Return the (X, Y) coordinate for the center point of the cell that contains the specified text.  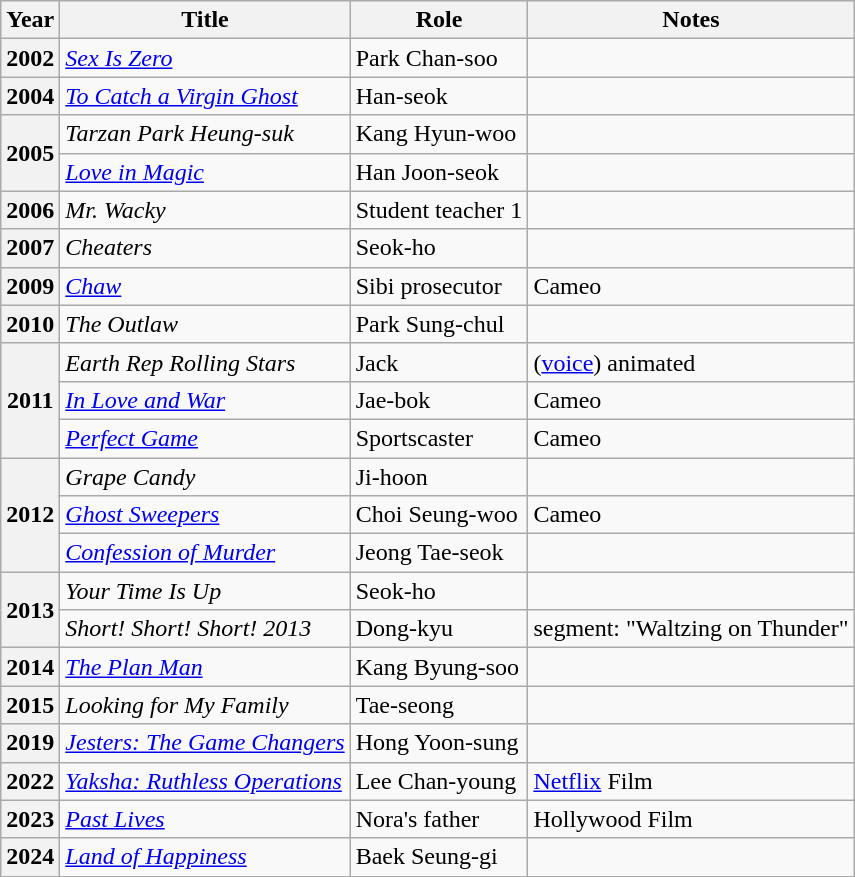
To Catch a Virgin Ghost (205, 96)
Lee Chan-young (439, 781)
Jack (439, 362)
Past Lives (205, 819)
Ji-hoon (439, 477)
Netflix Film (691, 781)
Kang Byung-soo (439, 667)
The Outlaw (205, 324)
Perfect Game (205, 438)
2002 (30, 58)
Choi Seung-woo (439, 515)
segment: "Waltzing on Thunder" (691, 629)
Nora's father (439, 819)
The Plan Man (205, 667)
Ghost Sweepers (205, 515)
2011 (30, 400)
Dong-kyu (439, 629)
2014 (30, 667)
2007 (30, 248)
In Love and War (205, 400)
2015 (30, 705)
Park Sung-chul (439, 324)
2024 (30, 857)
Hollywood Film (691, 819)
Tarzan Park Heung-suk (205, 134)
2023 (30, 819)
Confession of Murder (205, 553)
Yaksha: Ruthless Operations (205, 781)
Jeong Tae-seok (439, 553)
Jae-bok (439, 400)
Role (439, 20)
Student teacher 1 (439, 210)
Your Time Is Up (205, 591)
Mr. Wacky (205, 210)
Looking for My Family (205, 705)
Grape Candy (205, 477)
2004 (30, 96)
Tae-seong (439, 705)
2005 (30, 153)
2022 (30, 781)
Sex Is Zero (205, 58)
Short! Short! Short! 2013 (205, 629)
2013 (30, 610)
Land of Happiness (205, 857)
Notes (691, 20)
Love in Magic (205, 172)
Year (30, 20)
Jesters: The Game Changers (205, 743)
2006 (30, 210)
Han Joon-seok (439, 172)
Park Chan-soo (439, 58)
Sportscaster (439, 438)
Baek Seung-gi (439, 857)
Hong Yoon-sung (439, 743)
2010 (30, 324)
Title (205, 20)
Chaw (205, 286)
Earth Rep Rolling Stars (205, 362)
2012 (30, 515)
(voice) animated (691, 362)
Cheaters (205, 248)
2009 (30, 286)
Han-seok (439, 96)
2019 (30, 743)
Sibi prosecutor (439, 286)
Kang Hyun-woo (439, 134)
